Identify which cell holds the provided text, then report its (X, Y) central coordinate. 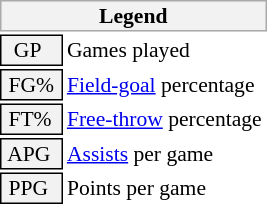
Legend (134, 16)
Games played (166, 50)
FG% (31, 85)
Free-throw percentage (166, 120)
Points per game (166, 188)
Assists per game (166, 154)
PPG (31, 188)
Field-goal percentage (166, 85)
GP (31, 50)
APG (31, 154)
FT% (31, 120)
